Provide the (x, y) coordinate of the cell's center where the given text is located.  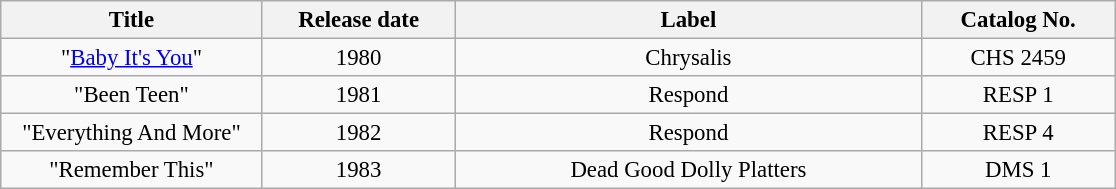
1980 (358, 58)
Chrysalis (688, 58)
Dead Good Dolly Platters (688, 170)
"Baby It's You" (132, 58)
RESP 1 (1018, 95)
"Everything And More" (132, 133)
1981 (358, 95)
DMS 1 (1018, 170)
RESP 4 (1018, 133)
Title (132, 20)
Catalog No. (1018, 20)
1983 (358, 170)
Release date (358, 20)
"Been Teen" (132, 95)
"Remember This" (132, 170)
1982 (358, 133)
CHS 2459 (1018, 58)
Label (688, 20)
